Extract the (X, Y) coordinate from the center of the cell holding the provided text.  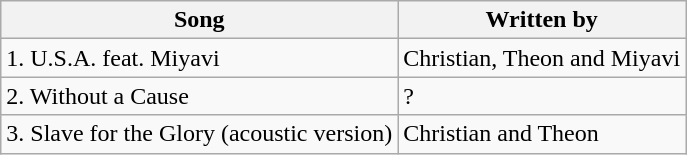
2. Without a Cause (200, 96)
Christian, Theon and Miyavi (542, 58)
Song (200, 20)
? (542, 96)
Written by (542, 20)
1. U.S.A. feat. Miyavi (200, 58)
3. Slave for the Glory (acoustic version) (200, 134)
Christian and Theon (542, 134)
